Scan for the cell matching the given text and deliver its (X, Y) coordinate at center. 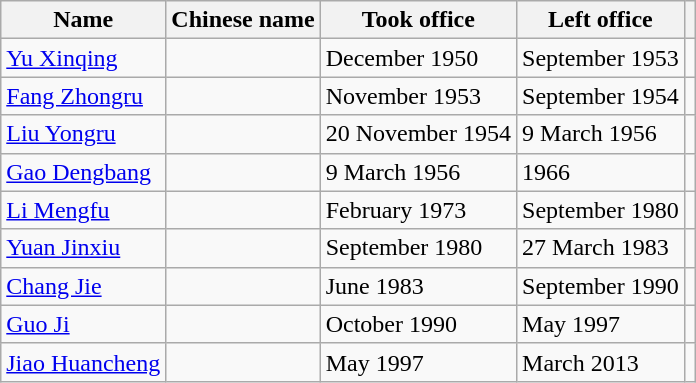
June 1983 (418, 286)
September 1954 (601, 96)
1966 (601, 172)
Liu Yongru (84, 134)
March 2013 (601, 362)
December 1950 (418, 58)
September 1990 (601, 286)
Chinese name (243, 20)
Gao Dengbang (84, 172)
27 March 1983 (601, 248)
Li Mengfu (84, 210)
October 1990 (418, 324)
Guo Ji (84, 324)
Name (84, 20)
Yu Xinqing (84, 58)
Jiao Huancheng (84, 362)
Chang Jie (84, 286)
Took office (418, 20)
Left office (601, 20)
February 1973 (418, 210)
Fang Zhongru (84, 96)
Yuan Jinxiu (84, 248)
November 1953 (418, 96)
September 1953 (601, 58)
20 November 1954 (418, 134)
